Capture the cell that displays the provided text and extract its (X, Y) central coordinate. 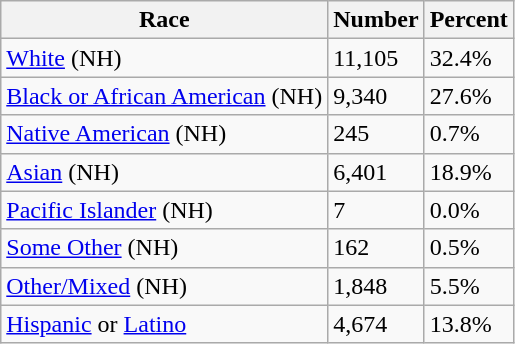
Some Other (NH) (164, 248)
Number (376, 20)
Other/Mixed (NH) (164, 286)
Race (164, 20)
5.5% (468, 286)
13.8% (468, 324)
4,674 (376, 324)
6,401 (376, 172)
Asian (NH) (164, 172)
0.7% (468, 134)
18.9% (468, 172)
9,340 (376, 96)
Native American (NH) (164, 134)
Pacific Islander (NH) (164, 210)
162 (376, 248)
Black or African American (NH) (164, 96)
Percent (468, 20)
0.5% (468, 248)
White (NH) (164, 58)
1,848 (376, 286)
7 (376, 210)
27.6% (468, 96)
0.0% (468, 210)
245 (376, 134)
Hispanic or Latino (164, 324)
11,105 (376, 58)
32.4% (468, 58)
